Find where the given text appears and provide that cell's center as (x, y) coordinate. 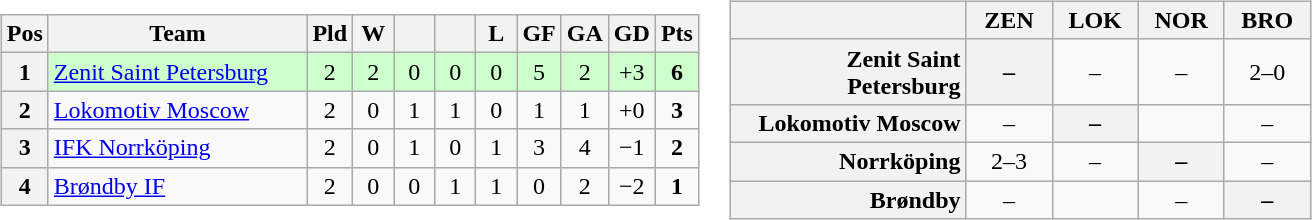
IFK Norrköping (178, 148)
Brøndby (848, 199)
GA (584, 34)
+3 (632, 72)
5 (539, 72)
Pts (676, 34)
W (374, 34)
2–0 (1267, 72)
2–3 (1009, 161)
LOK (1095, 20)
6 (676, 72)
+0 (632, 110)
−2 (632, 186)
−1 (632, 148)
L (496, 34)
GF (539, 34)
GD (632, 34)
Brøndby IF (178, 186)
ZEN (1009, 20)
Team (178, 34)
NOR (1181, 20)
Pld (330, 34)
Pos (24, 34)
BRO (1267, 20)
Norrköping (848, 161)
